Return the (x, y) coordinate for the center point of the cell that contains the specified text.  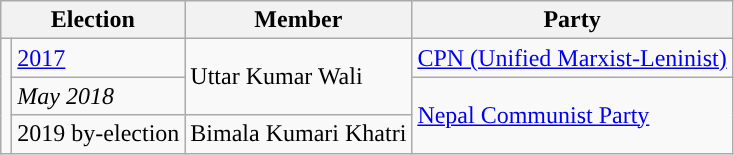
Party (572, 20)
Bimala Kumari Khatri (298, 134)
Uttar Kumar Wali (298, 77)
Nepal Communist Party (572, 115)
2019 by-election (98, 134)
CPN (Unified Marxist-Leninist) (572, 58)
Member (298, 20)
Election (93, 20)
2017 (98, 58)
May 2018 (98, 96)
